Determine the [X, Y] coordinate at the center of the cell enclosing the given text.  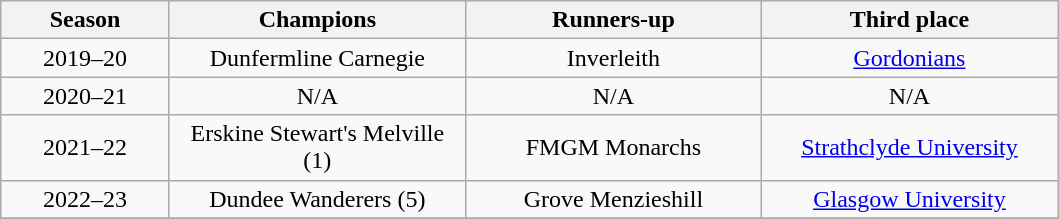
Inverleith [613, 58]
2019–20 [86, 58]
Dundee Wanderers (5) [317, 199]
Season [86, 20]
FMGM Monarchs [613, 148]
Strathclyde University [909, 148]
Runners-up [613, 20]
Glasgow University [909, 199]
Third place [909, 20]
Champions [317, 20]
Grove Menzieshill [613, 199]
Gordonians [909, 58]
2021–22 [86, 148]
2022–23 [86, 199]
Dunfermline Carnegie [317, 58]
2020–21 [86, 96]
Erskine Stewart's Melville (1) [317, 148]
